Determine the [x, y] coordinate at the center of the cell enclosing the given text.  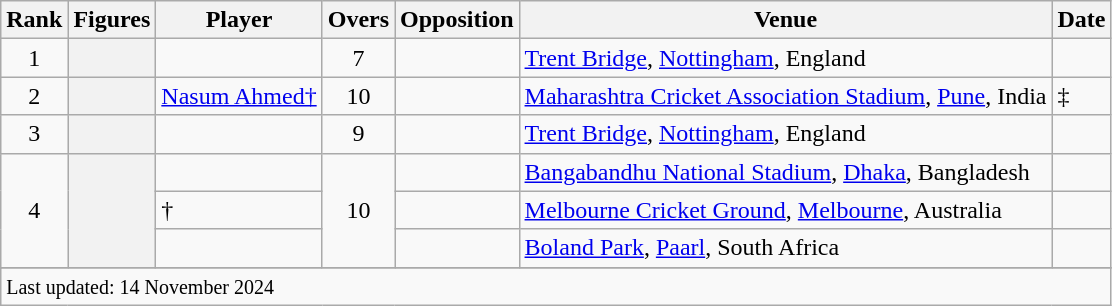
Opposition [457, 20]
Figures [112, 20]
9 [358, 134]
Rank [34, 20]
Bangabandhu National Stadium, Dhaka, Bangladesh [786, 172]
Date [1082, 20]
1 [34, 58]
‡ [1082, 96]
Maharashtra Cricket Association Stadium, Pune, India [786, 96]
Player [239, 20]
Nasum Ahmed† [239, 96]
7 [358, 58]
2 [34, 96]
Melbourne Cricket Ground, Melbourne, Australia [786, 210]
4 [34, 210]
† [239, 210]
Venue [786, 20]
Overs [358, 20]
3 [34, 134]
Last updated: 14 November 2024 [556, 286]
Boland Park, Paarl, South Africa [786, 248]
